Extract the (X, Y) coordinate from the center of the cell holding the provided text.  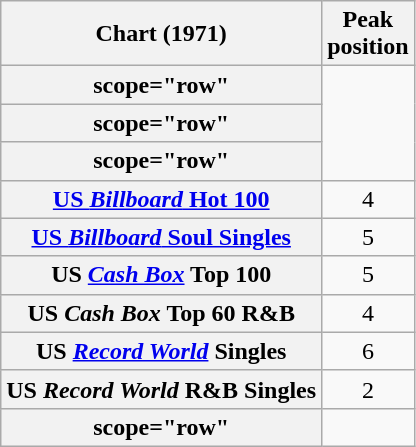
US Record World Singles (162, 351)
2 (368, 389)
Chart (1971) (162, 34)
US Billboard Soul Singles (162, 237)
US Record World R&B Singles (162, 389)
US Cash Box Top 100 (162, 275)
US Billboard Hot 100 (162, 199)
US Cash Box Top 60 R&B (162, 313)
Peakposition (368, 34)
6 (368, 351)
